Output the (X, Y) coordinate of the center of the cell containing the given text.  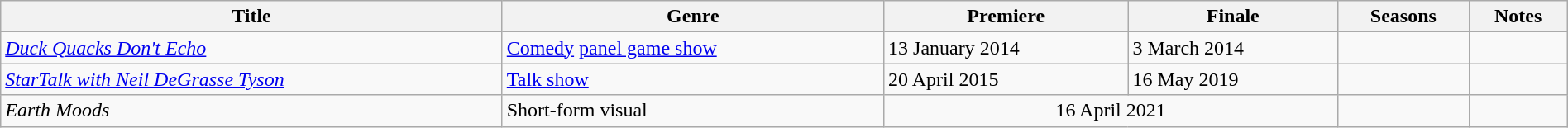
Earth Moods (251, 111)
Short-form visual (693, 111)
20 April 2015 (1006, 79)
Notes (1518, 17)
Finale (1233, 17)
16 April 2021 (1111, 111)
13 January 2014 (1006, 48)
Title (251, 17)
16 May 2019 (1233, 79)
Talk show (693, 79)
StarTalk with Neil DeGrasse Tyson (251, 79)
Duck Quacks Don't Echo (251, 48)
Premiere (1006, 17)
Seasons (1404, 17)
Comedy panel game show (693, 48)
3 March 2014 (1233, 48)
Genre (693, 17)
